Locate the cell with the specified text and output its [X, Y] center coordinate. 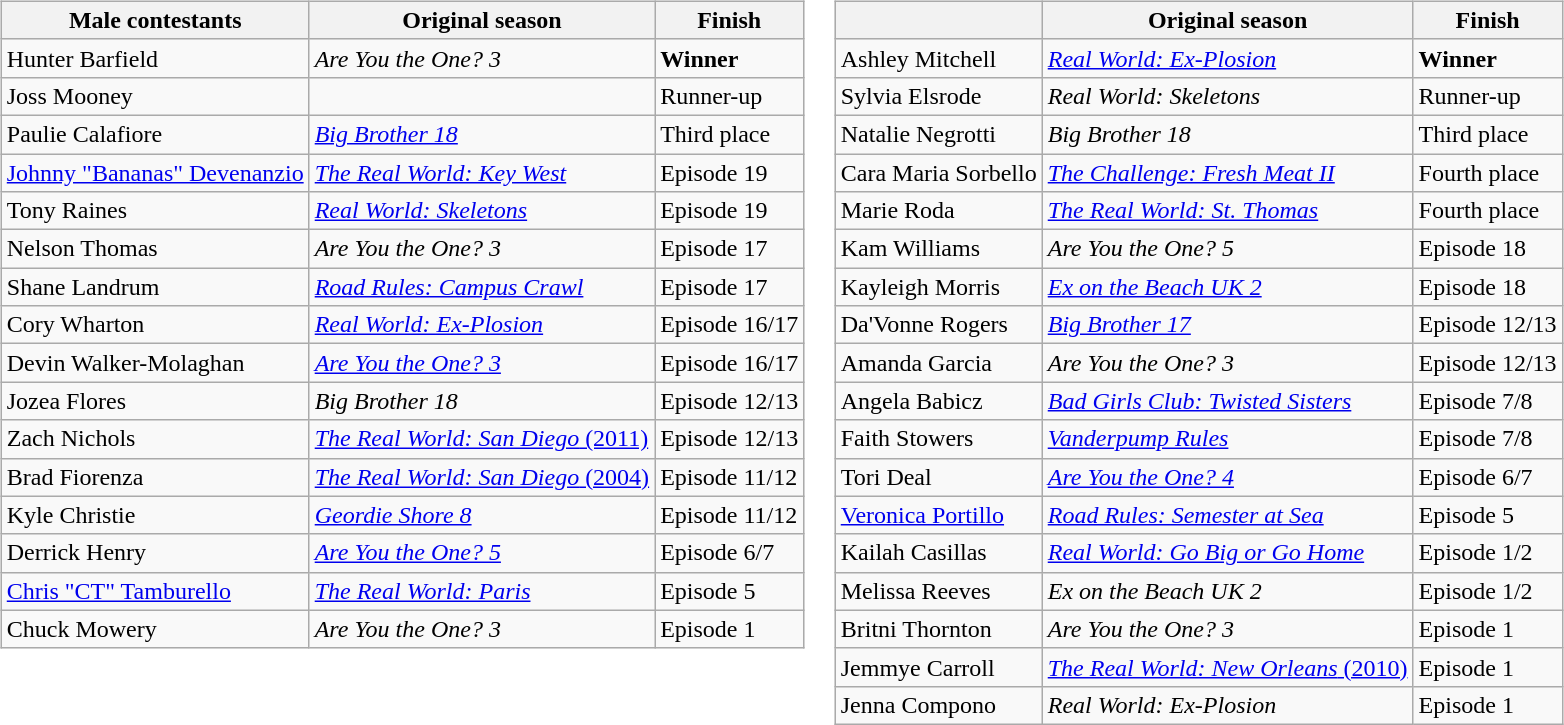
Road Rules: Campus Crawl [482, 287]
Bad Girls Club: Twisted Sisters [1228, 401]
Faith Stowers [938, 439]
Melissa Reeves [938, 591]
Da'Vonne Rogers [938, 325]
Sylvia Elsrode [938, 96]
Tony Raines [155, 211]
Road Rules: Semester at Sea [1228, 515]
Zach Nichols [155, 439]
Vanderpump Rules [1228, 439]
Kyle Christie [155, 515]
Brad Fiorenza [155, 477]
Big Brother 17 [1228, 325]
Kam Williams [938, 249]
Nelson Thomas [155, 249]
Johnny "Bananas" Devenanzio [155, 173]
Angela Babicz [938, 401]
Jenna Compono [938, 705]
Natalie Negrotti [938, 134]
Jemmye Carroll [938, 667]
The Real World: New Orleans (2010) [1228, 667]
Ashley Mitchell [938, 58]
The Challenge: Fresh Meat II [1228, 173]
Joss Mooney [155, 96]
Britni Thornton [938, 629]
Veronica Portillo [938, 515]
Tori Deal [938, 477]
Cory Wharton [155, 325]
Paulie Calafiore [155, 134]
Cara Maria Sorbello [938, 173]
Real World: Go Big or Go Home [1228, 553]
Male contestants [155, 20]
Kailah Casillas [938, 553]
Chuck Mowery [155, 629]
Devin Walker-Molaghan [155, 363]
Shane Landrum [155, 287]
Are You the One? 4 [1228, 477]
The Real World: Paris [482, 591]
Jozea Flores [155, 401]
Amanda Garcia [938, 363]
The Real World: San Diego (2004) [482, 477]
Geordie Shore 8 [482, 515]
Derrick Henry [155, 553]
Hunter Barfield [155, 58]
Marie Roda [938, 211]
The Real World: Key West [482, 173]
Chris "CT" Tamburello [155, 591]
Kayleigh Morris [938, 287]
The Real World: San Diego (2011) [482, 439]
The Real World: St. Thomas [1228, 211]
